Pinpoint the cell where the given text exists, returning its (X, Y) midpoint coordinate. 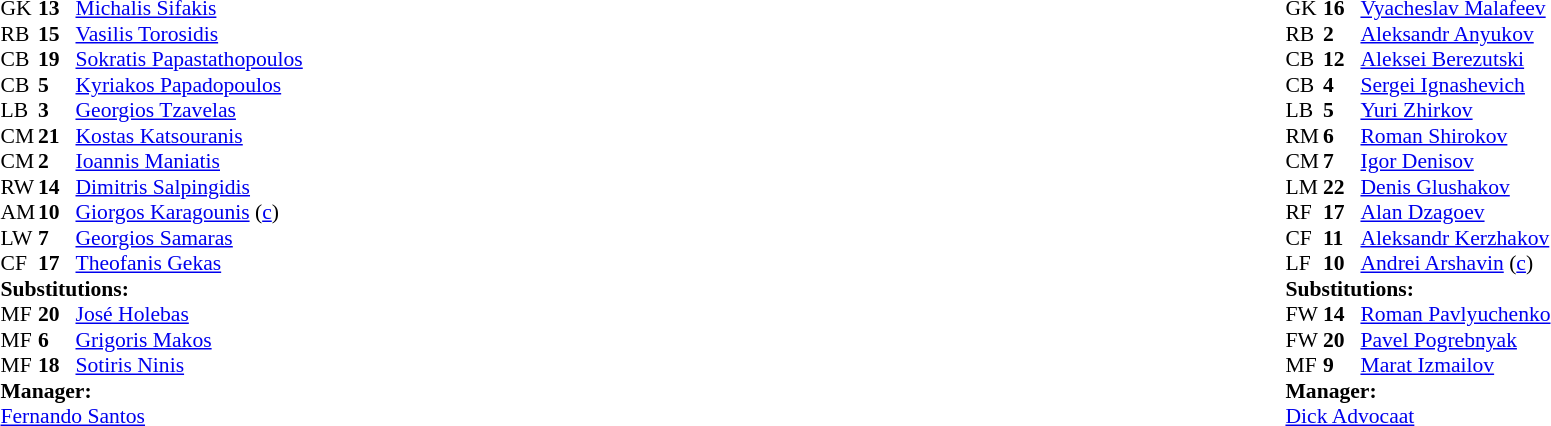
Roman Pavlyuchenko (1455, 315)
Yuri Zhirkov (1455, 111)
3 (57, 111)
Denis Glushakov (1455, 187)
Kyriakos Papadopoulos (190, 85)
Aleksandr Kerzhakov (1455, 238)
9 (1342, 365)
RM (1304, 136)
LF (1304, 263)
Sokratis Papastathopoulos (190, 59)
19 (57, 59)
RF (1304, 213)
Sotiris Ninis (190, 365)
Theofanis Gekas (190, 263)
Pavel Pogrebnyak (1455, 340)
Sergei Ignashevich (1455, 85)
LM (1304, 187)
Marat Izmailov (1455, 365)
4 (1342, 85)
Andrei Arshavin (c) (1455, 263)
Aleksei Berezutski (1455, 59)
Grigoris Makos (190, 340)
Georgios Samaras (190, 238)
Igor Denisov (1455, 161)
RW (19, 187)
Giorgos Karagounis (c) (190, 213)
18 (57, 365)
AM (19, 213)
Vasilis Torosidis (190, 34)
Alan Dzagoev (1455, 213)
José Holebas (190, 315)
Kostas Katsouranis (190, 136)
Georgios Tzavelas (190, 111)
15 (57, 34)
Roman Shirokov (1455, 136)
LW (19, 238)
21 (57, 136)
11 (1342, 238)
12 (1342, 59)
Dimitris Salpingidis (190, 187)
Aleksandr Anyukov (1455, 34)
Ioannis Maniatis (190, 161)
22 (1342, 187)
